Detect which cell encompasses the target text, then output its [x, y] center coordinate. 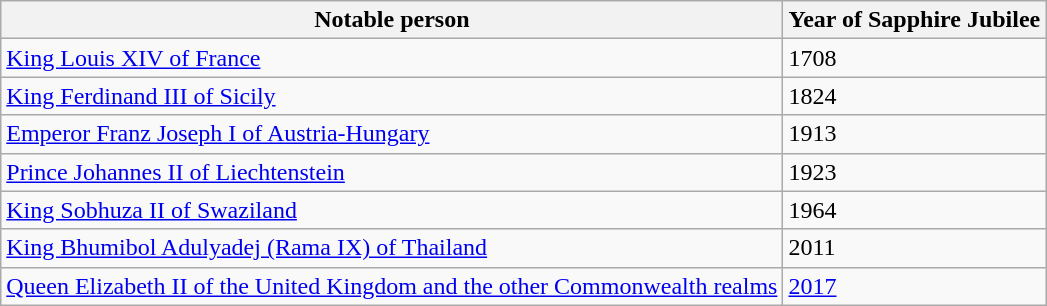
1824 [914, 96]
King Bhumibol Adulyadej (Rama IX) of Thailand [392, 248]
Notable person [392, 20]
1913 [914, 134]
Prince Johannes II of Liechtenstein [392, 172]
Emperor Franz Joseph I of Austria-Hungary [392, 134]
King Ferdinand III of Sicily [392, 96]
1964 [914, 210]
2017 [914, 286]
King Louis XIV of France [392, 58]
King Sobhuza II of Swaziland [392, 210]
1708 [914, 58]
Year of Sapphire Jubilee [914, 20]
1923 [914, 172]
2011 [914, 248]
Queen Elizabeth II of the United Kingdom and the other Commonwealth realms [392, 286]
